From the cell containing the given text, extract its center point as (X, Y) coordinate. 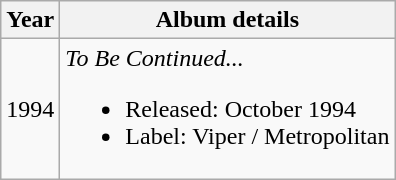
Year (30, 20)
Album details (228, 20)
To Be Continued...Released: October 1994Label: Viper / Metropolitan (228, 109)
1994 (30, 109)
